Scan for the cell matching the given text and deliver its [X, Y] coordinate at center. 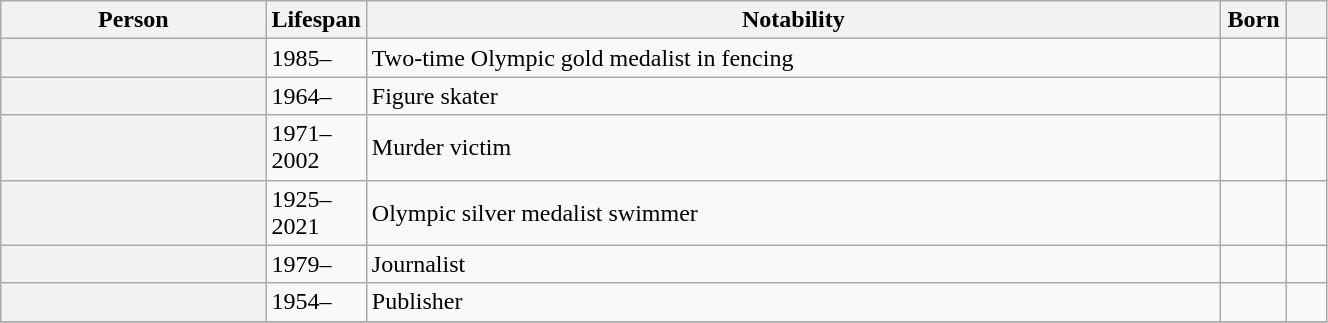
Notability [793, 20]
1954– [316, 302]
Figure skater [793, 96]
1971–2002 [316, 148]
1964– [316, 96]
1925–2021 [316, 212]
Lifespan [316, 20]
Born [1253, 20]
Two-time Olympic gold medalist in fencing [793, 58]
Journalist [793, 264]
Publisher [793, 302]
1985– [316, 58]
1979– [316, 264]
Person [134, 20]
Olympic silver medalist swimmer [793, 212]
Murder victim [793, 148]
